From the cell containing the given text, extract its center point as [X, Y] coordinate. 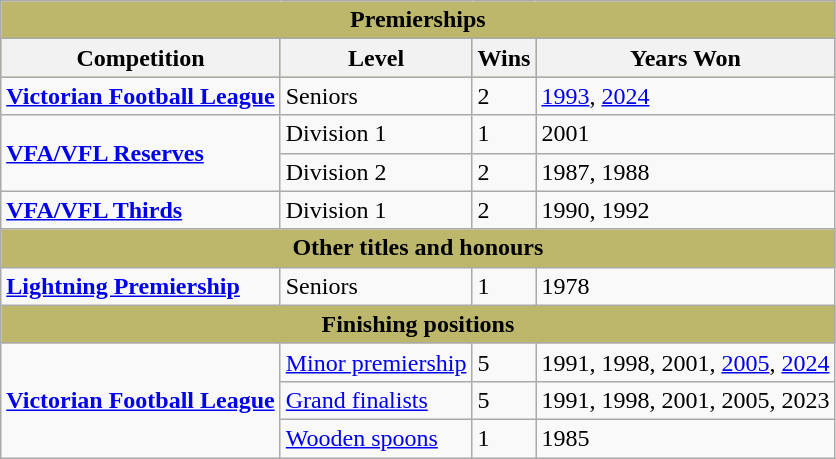
1990, 1992 [686, 210]
Competition [140, 58]
1993, 2024 [686, 96]
1991, 1998, 2001, 2005, 2024 [686, 362]
Division 2 [376, 172]
VFA/VFL Thirds [140, 210]
Level [376, 58]
Grand finalists [376, 400]
1987, 1988 [686, 172]
VFA/VFL Reserves [140, 153]
Lightning Premiership [140, 286]
Finishing positions [418, 324]
Wins [504, 58]
Premierships [418, 20]
2001 [686, 134]
Wooden spoons [376, 438]
1985 [686, 438]
1978 [686, 286]
Years Won [686, 58]
Minor premiership [376, 362]
1991, 1998, 2001, 2005, 2023 [686, 400]
Other titles and honours [418, 248]
